Provide the (X, Y) coordinate of the cell's center where the given text is located.  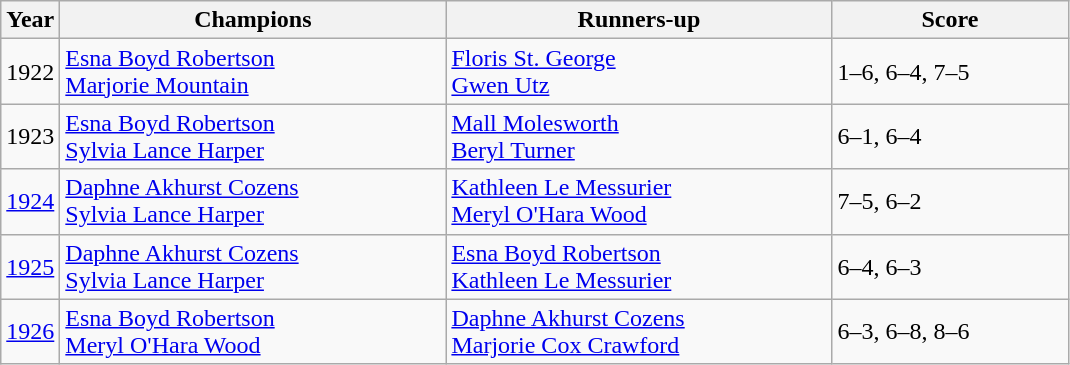
Esna Boyd Robertson Kathleen Le Messurier (639, 266)
Kathleen Le Messurier Meryl O'Hara Wood (639, 202)
Daphne Akhurst Cozens Marjorie Cox Crawford (639, 332)
Champions (253, 20)
Mall Molesworth Beryl Turner (639, 136)
1925 (30, 266)
7–5, 6–2 (950, 202)
Floris St. George Gwen Utz (639, 72)
1926 (30, 332)
Esna Boyd Robertson Marjorie Mountain (253, 72)
Score (950, 20)
6–3, 6–8, 8–6 (950, 332)
1922 (30, 72)
6–1, 6–4 (950, 136)
1–6, 6–4, 7–5 (950, 72)
1924 (30, 202)
Esna Boyd Robertson Meryl O'Hara Wood (253, 332)
Esna Boyd Robertson Sylvia Lance Harper (253, 136)
1923 (30, 136)
Year (30, 20)
Runners-up (639, 20)
6–4, 6–3 (950, 266)
